Pinpoint the cell where the given text exists, returning its (X, Y) midpoint coordinate. 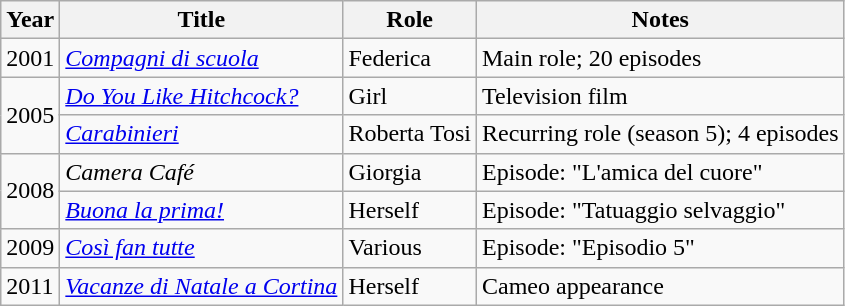
Year (30, 20)
Episode: "L'amica del cuore" (660, 172)
Do You Like Hitchcock? (202, 96)
Camera Café (202, 172)
Title (202, 20)
2008 (30, 191)
Girl (410, 96)
Buona la prima! (202, 210)
Notes (660, 20)
Main role; 20 episodes (660, 58)
Così fan tutte (202, 248)
2001 (30, 58)
Various (410, 248)
Compagni di scuola (202, 58)
Recurring role (season 5); 4 episodes (660, 134)
Federica (410, 58)
Cameo appearance (660, 286)
Episode: "Episodio 5" (660, 248)
Television film (660, 96)
Roberta Tosi (410, 134)
2009 (30, 248)
Giorgia (410, 172)
2011 (30, 286)
Episode: "Tatuaggio selvaggio" (660, 210)
Role (410, 20)
2005 (30, 115)
Carabinieri (202, 134)
Vacanze di Natale a Cortina (202, 286)
